Find where the given text appears and provide that cell's center as [x, y] coordinate. 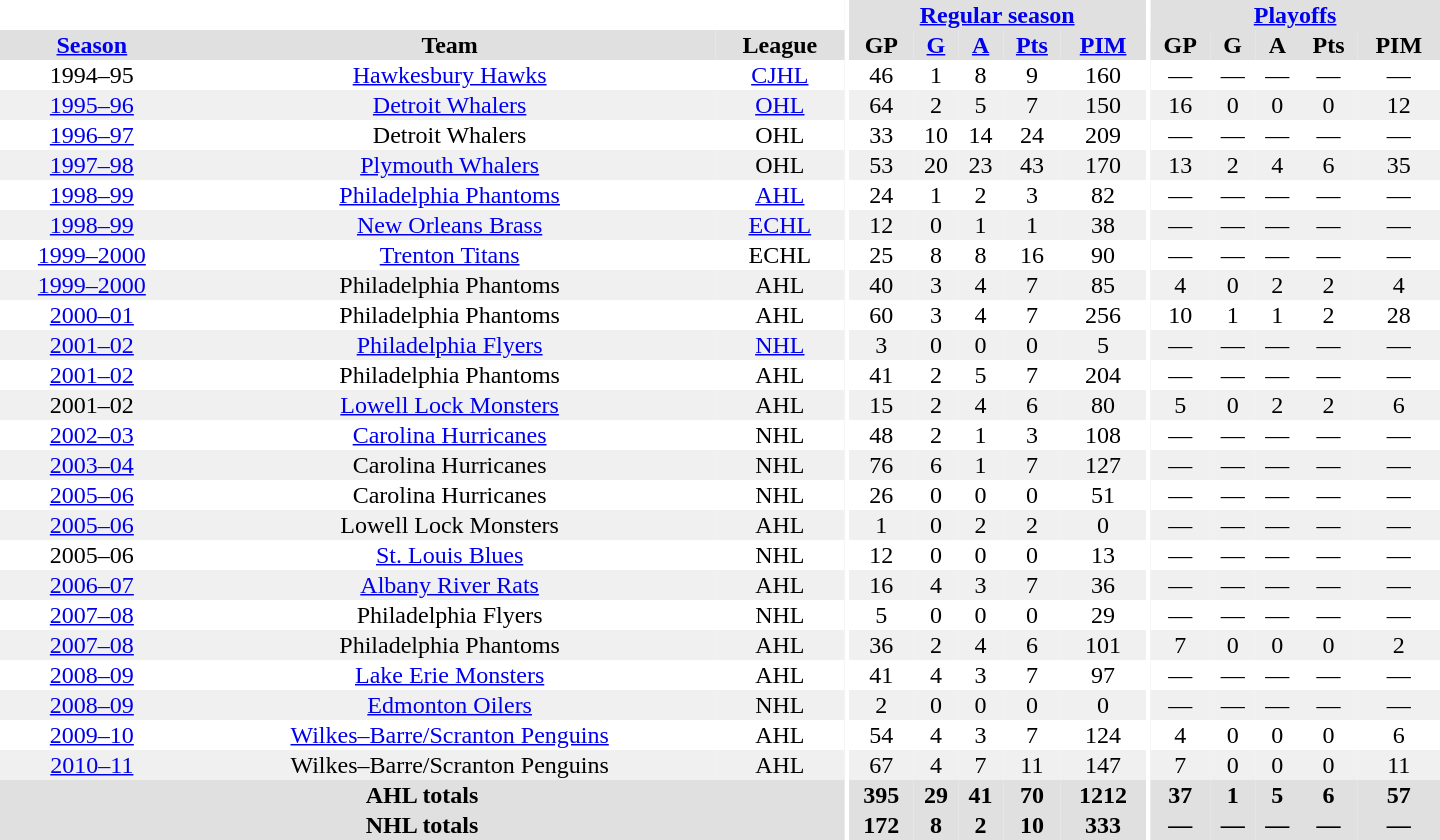
20 [936, 165]
90 [1103, 255]
57 [1399, 795]
172 [882, 825]
14 [980, 135]
38 [1103, 225]
395 [882, 795]
1995–96 [92, 105]
2010–11 [92, 765]
170 [1103, 165]
2002–03 [92, 435]
48 [882, 435]
127 [1103, 465]
25 [882, 255]
23 [980, 165]
2003–04 [92, 465]
League [780, 45]
2009–10 [92, 735]
209 [1103, 135]
Edmonton Oilers [450, 705]
AHL totals [422, 795]
15 [882, 405]
256 [1103, 315]
97 [1103, 675]
67 [882, 765]
Season [92, 45]
80 [1103, 405]
New Orleans Brass [450, 225]
1994–95 [92, 75]
CJHL [780, 75]
1212 [1103, 795]
Hawkesbury Hawks [450, 75]
2000–01 [92, 315]
28 [1399, 315]
108 [1103, 435]
2006–07 [92, 585]
26 [882, 495]
Lake Erie Monsters [450, 675]
Albany River Rats [450, 585]
60 [882, 315]
33 [882, 135]
150 [1103, 105]
53 [882, 165]
40 [882, 285]
76 [882, 465]
333 [1103, 825]
64 [882, 105]
204 [1103, 375]
Regular season [997, 15]
160 [1103, 75]
St. Louis Blues [450, 555]
NHL totals [422, 825]
85 [1103, 285]
54 [882, 735]
70 [1032, 795]
35 [1399, 165]
82 [1103, 195]
51 [1103, 495]
43 [1032, 165]
1997–98 [92, 165]
Playoffs [1295, 15]
37 [1180, 795]
Plymouth Whalers [450, 165]
Team [450, 45]
46 [882, 75]
9 [1032, 75]
124 [1103, 735]
101 [1103, 645]
147 [1103, 765]
1996–97 [92, 135]
Trenton Titans [450, 255]
